Output the [x, y] coordinate of the center of the cell containing the given text.  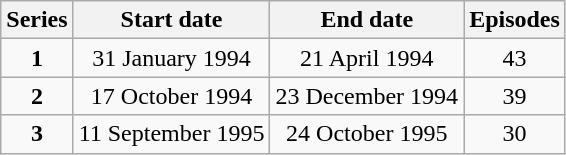
39 [515, 96]
1 [37, 58]
17 October 1994 [172, 96]
Episodes [515, 20]
End date [367, 20]
2 [37, 96]
31 January 1994 [172, 58]
23 December 1994 [367, 96]
30 [515, 134]
Series [37, 20]
43 [515, 58]
11 September 1995 [172, 134]
21 April 1994 [367, 58]
24 October 1995 [367, 134]
3 [37, 134]
Start date [172, 20]
